Provide the [x, y] coordinate of the cell's center where the given text is located.  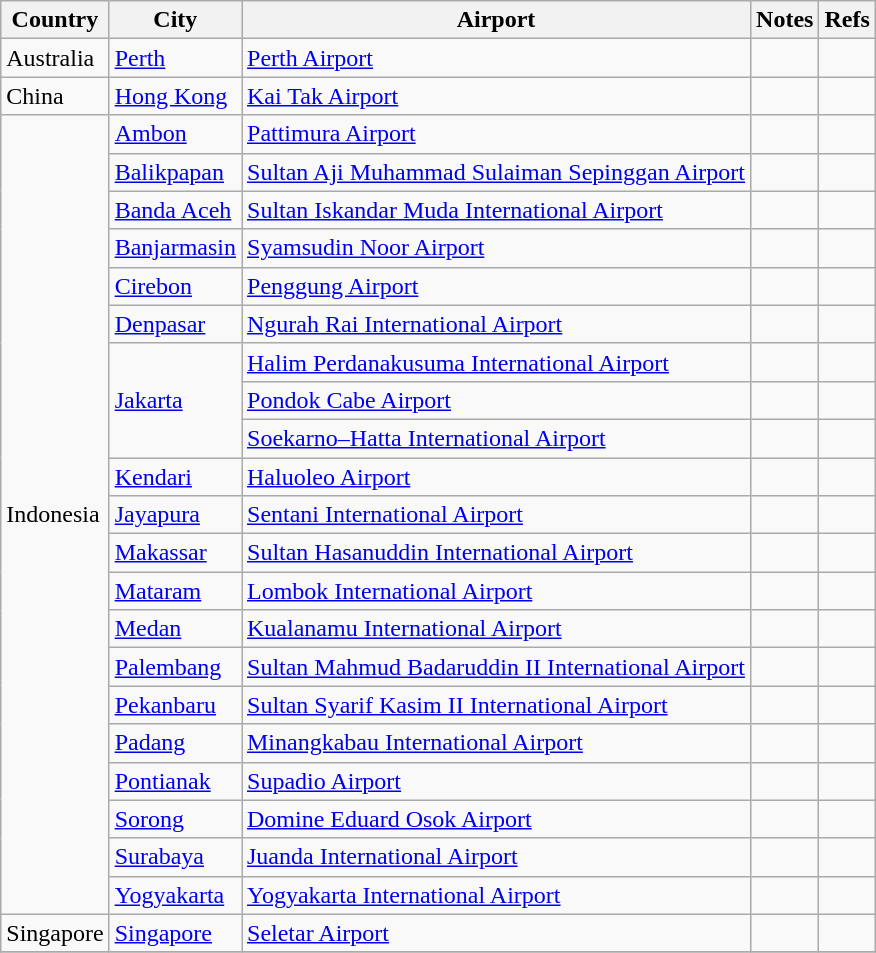
Sultan Iskandar Muda International Airport [496, 210]
Surabaya [175, 857]
Balikpapan [175, 172]
Seletar Airport [496, 933]
Pontianak [175, 781]
Yogyakarta International Airport [496, 895]
City [175, 20]
Notes [785, 20]
Soekarno–Hatta International Airport [496, 438]
Cirebon [175, 286]
Kualanamu International Airport [496, 629]
Sorong [175, 819]
Minangkabau International Airport [496, 743]
Hong Kong [175, 96]
Supadio Airport [496, 781]
Pattimura Airport [496, 134]
Domine Eduard Osok Airport [496, 819]
Country [55, 20]
Mataram [175, 591]
Ngurah Rai International Airport [496, 324]
Ambon [175, 134]
Kendari [175, 477]
Refs [847, 20]
Denpasar [175, 324]
Lombok International Airport [496, 591]
Yogyakarta [175, 895]
Halim Perdanakusuma International Airport [496, 362]
Makassar [175, 553]
Jakarta [175, 400]
Sultan Syarif Kasim II International Airport [496, 705]
China [55, 96]
Australia [55, 58]
Sultan Mahmud Badaruddin II International Airport [496, 667]
Perth Airport [496, 58]
Pekanbaru [175, 705]
Padang [175, 743]
Banjarmasin [175, 248]
Indonesia [55, 514]
Palembang [175, 667]
Syamsudin Noor Airport [496, 248]
Sultan Aji Muhammad Sulaiman Sepinggan Airport [496, 172]
Pondok Cabe Airport [496, 400]
Sentani International Airport [496, 515]
Medan [175, 629]
Jayapura [175, 515]
Haluoleo Airport [496, 477]
Banda Aceh [175, 210]
Perth [175, 58]
Juanda International Airport [496, 857]
Sultan Hasanuddin International Airport [496, 553]
Kai Tak Airport [496, 96]
Airport [496, 20]
Penggung Airport [496, 286]
